Provide the [x, y] coordinate of the cell's center where the given text is located.  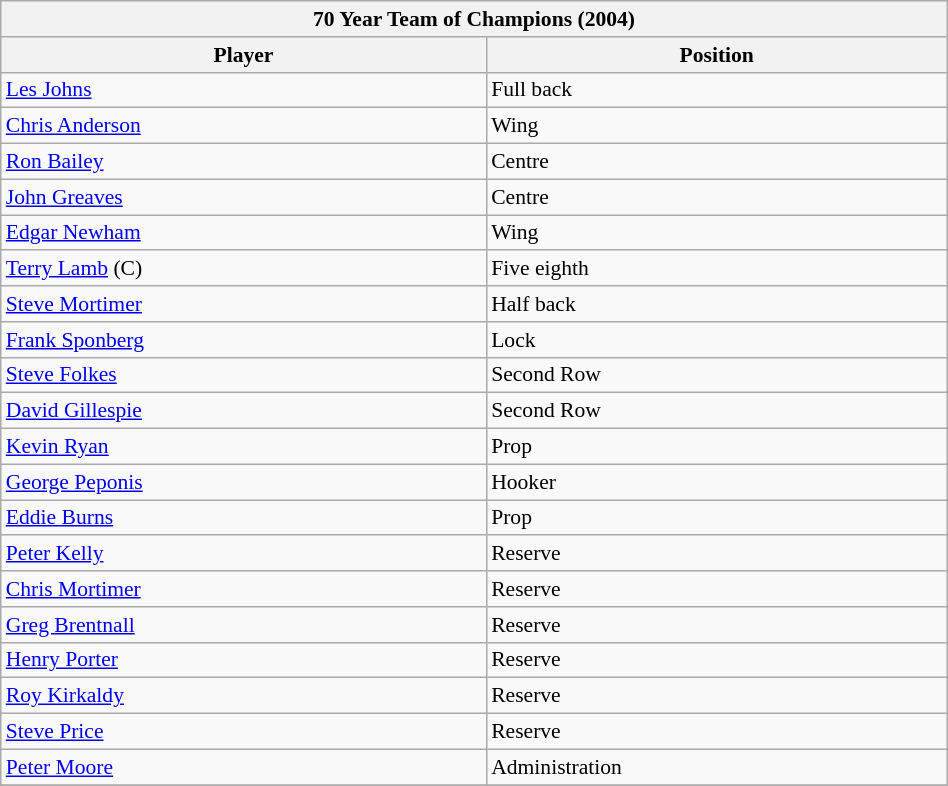
Ron Bailey [244, 162]
Edgar Newham [244, 233]
Player [244, 55]
Administration [716, 767]
Chris Mortimer [244, 589]
Peter Kelly [244, 554]
Lock [716, 340]
Steve Folkes [244, 375]
Greg Brentnall [244, 625]
George Peponis [244, 482]
Half back [716, 304]
Hooker [716, 482]
Five eighth [716, 269]
Les Johns [244, 90]
Full back [716, 90]
Steve Price [244, 732]
Position [716, 55]
Kevin Ryan [244, 447]
David Gillespie [244, 411]
Henry Porter [244, 660]
Eddie Burns [244, 518]
Peter Moore [244, 767]
Chris Anderson [244, 126]
Terry Lamb (C) [244, 269]
70 Year Team of Champions (2004) [474, 19]
John Greaves [244, 197]
Roy Kirkaldy [244, 696]
Frank Sponberg [244, 340]
Steve Mortimer [244, 304]
